Capture the cell that displays the provided text and extract its (X, Y) central coordinate. 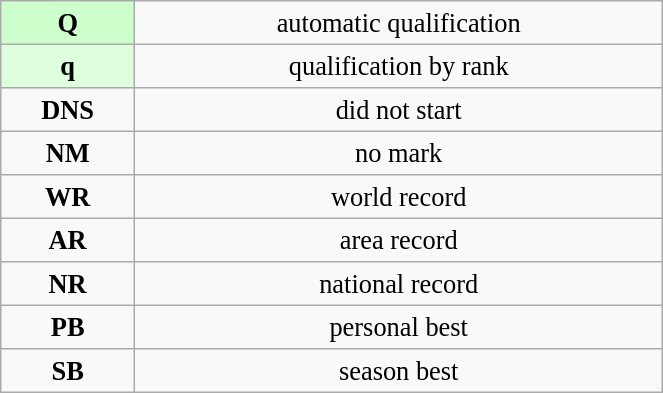
season best (399, 371)
PB (68, 327)
AR (68, 240)
no mark (399, 153)
did not start (399, 109)
DNS (68, 109)
national record (399, 284)
NM (68, 153)
automatic qualification (399, 22)
area record (399, 240)
SB (68, 371)
q (68, 66)
Q (68, 22)
NR (68, 284)
WR (68, 197)
world record (399, 197)
qualification by rank (399, 66)
personal best (399, 327)
